Scan for the cell matching the given text and deliver its (X, Y) coordinate at center. 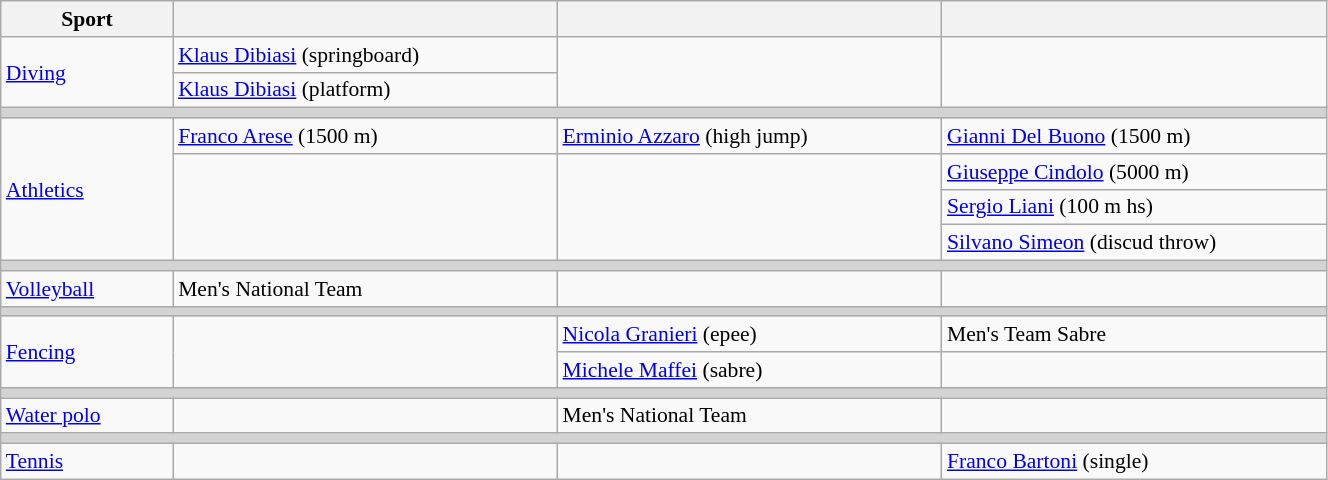
Volleyball (87, 289)
Water polo (87, 416)
Fencing (87, 352)
Klaus Dibiasi (platform) (365, 90)
Nicola Granieri (epee) (750, 335)
Gianni Del Buono (1500 m) (1134, 136)
Tennis (87, 462)
Sergio Liani (100 m hs) (1134, 207)
Franco Bartoni (single) (1134, 462)
Franco Arese (1500 m) (365, 136)
Silvano Simeon (discud throw) (1134, 243)
Giuseppe Cindolo (5000 m) (1134, 172)
Klaus Dibiasi (springboard) (365, 55)
Athletics (87, 189)
Diving (87, 72)
Sport (87, 19)
Men's Team Sabre (1134, 335)
Erminio Azzaro (high jump) (750, 136)
Michele Maffei (sabre) (750, 370)
